Find where the given text appears and provide that cell's center as [X, Y] coordinate. 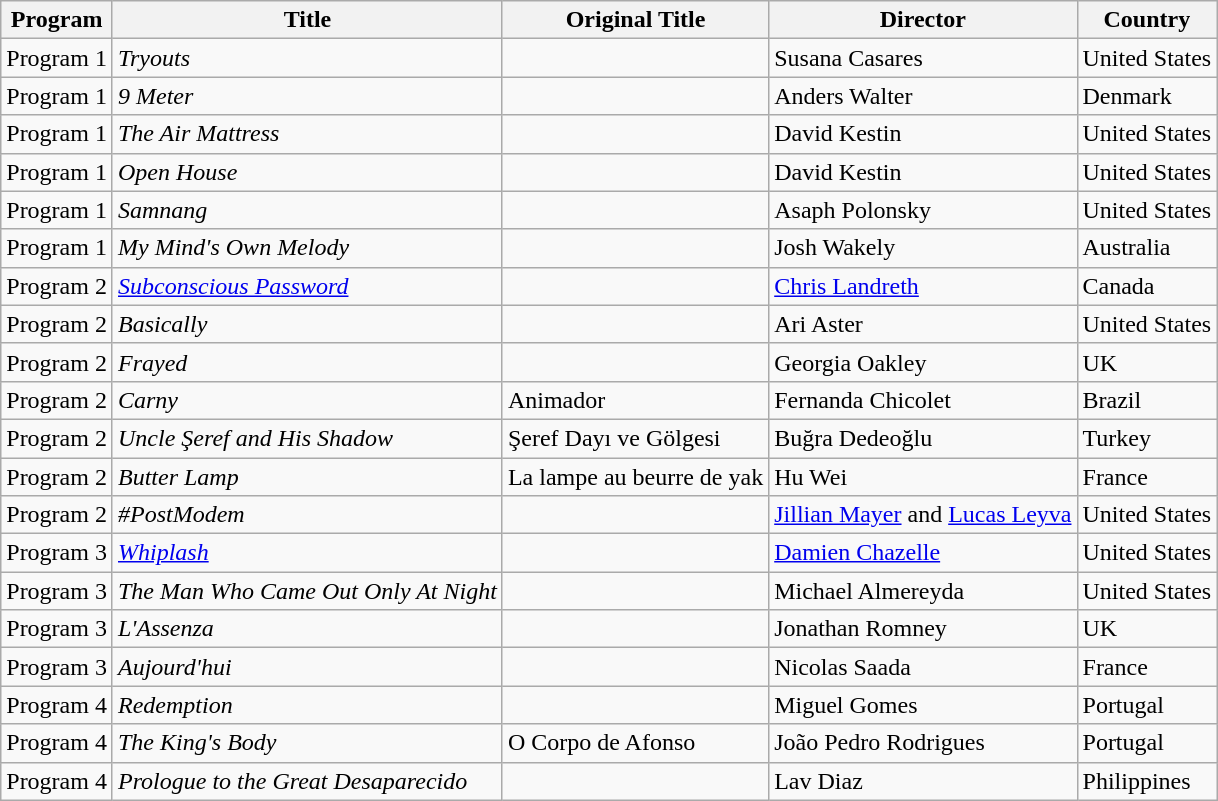
Whiplash [307, 553]
Prologue to the Great Desaparecido [307, 781]
Tryouts [307, 58]
Josh Wakely [923, 248]
Samnang [307, 210]
Hu Wei [923, 477]
9 Meter [307, 96]
Chris Landreth [923, 286]
L'Assenza [307, 629]
The King's Body [307, 743]
Lav Diaz [923, 781]
Basically [307, 324]
Original Title [635, 20]
Director [923, 20]
João Pedro Rodrigues [923, 743]
Open House [307, 172]
Program [57, 20]
Ari Aster [923, 324]
The Air Mattress [307, 134]
Carny [307, 400]
Damien Chazelle [923, 553]
Asaph Polonsky [923, 210]
Şeref Dayı ve Gölgesi [635, 438]
Frayed [307, 362]
Butter Lamp [307, 477]
O Corpo de Afonso [635, 743]
#PostModem [307, 515]
My Mind's Own Melody [307, 248]
Jonathan Romney [923, 629]
Jillian Mayer and Lucas Leyva [923, 515]
Denmark [1147, 96]
Subconscious Password [307, 286]
Redemption [307, 705]
The Man Who Came Out Only At Night [307, 591]
Anders Walter [923, 96]
Miguel Gomes [923, 705]
Fernanda Chicolet [923, 400]
Uncle Şeref and His Shadow [307, 438]
Animador [635, 400]
Brazil [1147, 400]
Canada [1147, 286]
Buğra Dedeoğlu [923, 438]
Susana Casares [923, 58]
Title [307, 20]
Philippines [1147, 781]
Australia [1147, 248]
Turkey [1147, 438]
Aujourd'hui [307, 667]
Michael Almereyda [923, 591]
Georgia Oakley [923, 362]
Nicolas Saada [923, 667]
Country [1147, 20]
La lampe au beurre de yak [635, 477]
